Scan for the cell matching the given text and deliver its [X, Y] coordinate at center. 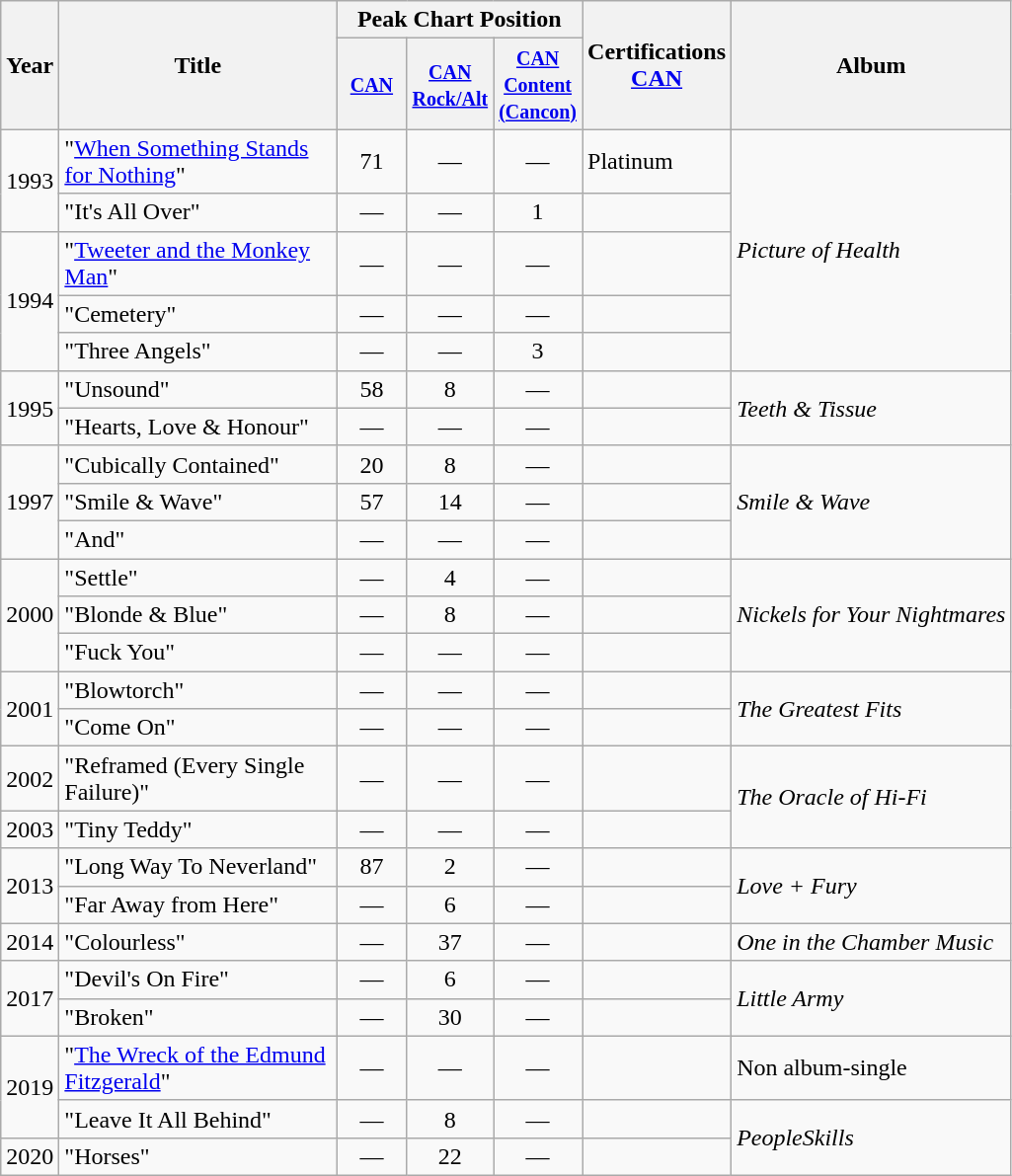
"The Wreck of the Edmund Fitzgerald" [197, 1068]
"Blowtorch" [197, 690]
1995 [30, 408]
57 [371, 502]
2019 [30, 1086]
"Long Way To Neverland" [197, 867]
58 [371, 389]
Teeth & Tissue [871, 408]
2020 [30, 1156]
Little Army [871, 998]
2001 [30, 709]
37 [450, 942]
2002 [30, 778]
"Devil's On Fire" [197, 980]
71 [371, 162]
"Horses" [197, 1156]
"Come On" [197, 728]
PeopleSkills [871, 1137]
Year [30, 65]
1 [538, 212]
"Blonde & Blue" [197, 615]
2003 [30, 829]
"And" [197, 539]
"Broken" [197, 1017]
"Leave It All Behind" [197, 1119]
Smile & Wave [871, 502]
"Settle" [197, 578]
"Reframed (Every Single Failure)" [197, 778]
2017 [30, 998]
The Oracle of Hi-Fi [871, 798]
"Hearts, Love & Honour" [197, 427]
2013 [30, 886]
Love + Fury [871, 886]
3 [538, 352]
1997 [30, 502]
Nickels for Your Nightmares [871, 615]
One in the Chamber Music [871, 942]
Peak Chart Position [460, 20]
14 [450, 502]
"Tiny Teddy" [197, 829]
"Cubically Contained" [197, 464]
"Fuck You" [197, 653]
CAN [371, 84]
CertificationsCAN [658, 65]
20 [371, 464]
1993 [30, 180]
22 [450, 1156]
Picture of Health [871, 250]
Platinum [658, 162]
"Cemetery" [197, 314]
"When Something Stands for Nothing" [197, 162]
CAN Rock/Alt [450, 84]
"It's All Over" [197, 212]
"Colourless" [197, 942]
"Three Angels" [197, 352]
Album [871, 65]
The Greatest Fits [871, 709]
87 [371, 867]
Non album-single [871, 1068]
"Tweeter and the Monkey Man" [197, 263]
2000 [30, 615]
30 [450, 1017]
"Far Away from Here" [197, 904]
Title [197, 65]
CAN Content (Cancon) [538, 84]
2014 [30, 942]
"Unsound" [197, 389]
"Smile & Wave" [197, 502]
1994 [30, 300]
4 [450, 578]
2 [450, 867]
